Locate the cell with the specified text and output its [x, y] center coordinate. 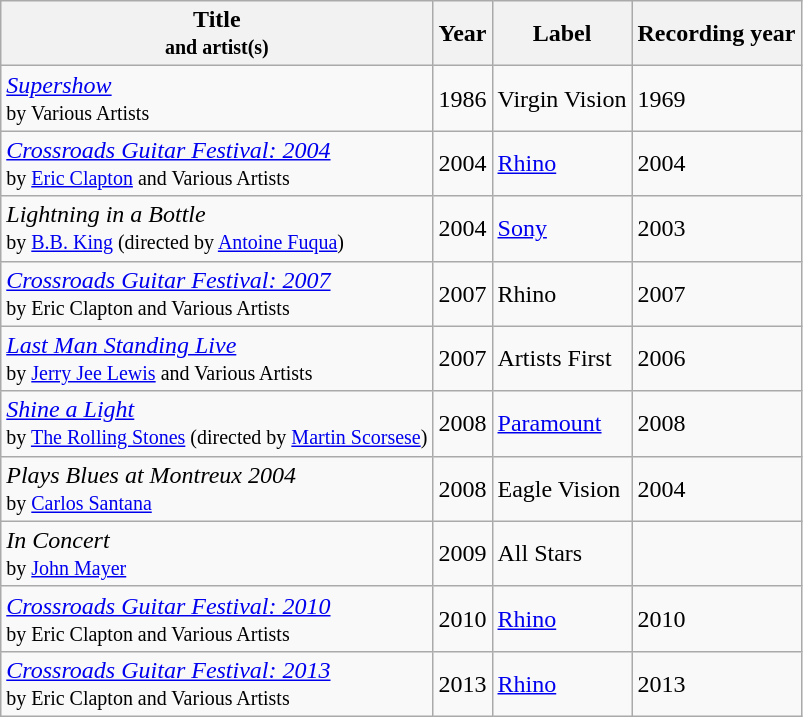
2009 [462, 554]
Last Man Standing Liveby Jerry Jee Lewis and Various Artists [217, 358]
2003 [716, 228]
Sony [562, 228]
All Stars [562, 554]
Recording year [716, 34]
1969 [716, 98]
Eagle Vision [562, 488]
1986 [462, 98]
Label [562, 34]
Crossroads Guitar Festival: 2004by Eric Clapton and Various Artists [217, 164]
Artists First [562, 358]
Crossroads Guitar Festival: 2007by Eric Clapton and Various Artists [217, 294]
Supershowby Various Artists [217, 98]
Plays Blues at Montreux 2004by Carlos Santana [217, 488]
Titleand artist(s) [217, 34]
Crossroads Guitar Festival: 2010by Eric Clapton and Various Artists [217, 618]
Virgin Vision [562, 98]
In Concertby John Mayer [217, 554]
2006 [716, 358]
Lightning in a Bottleby B.B. King (directed by Antoine Fuqua) [217, 228]
Paramount [562, 424]
Shine a Lightby The Rolling Stones (directed by Martin Scorsese) [217, 424]
Year [462, 34]
Crossroads Guitar Festival: 2013by Eric Clapton and Various Artists [217, 684]
